Identify which cell holds the provided text, then report its [X, Y] central coordinate. 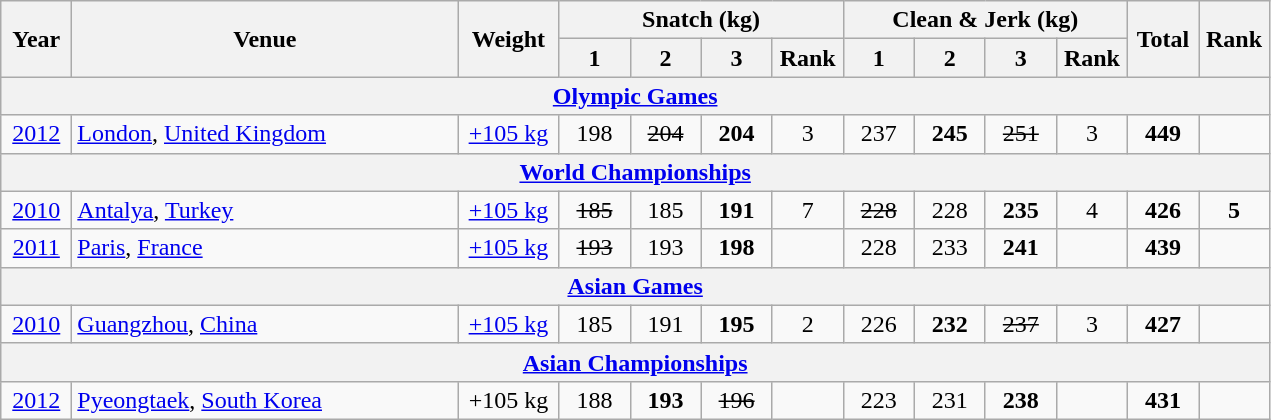
241 [1020, 248]
449 [1162, 134]
Paris, France [265, 248]
Year [36, 39]
238 [1020, 400]
251 [1020, 134]
London, United Kingdom [265, 134]
245 [950, 134]
427 [1162, 324]
431 [1162, 400]
231 [950, 400]
232 [950, 324]
195 [736, 324]
Olympic Games [636, 96]
Guangzhou, China [265, 324]
7 [808, 210]
Venue [265, 39]
Snatch (kg) [701, 20]
2011 [36, 248]
223 [878, 400]
Antalya, Turkey [265, 210]
Pyeongtaek, South Korea [265, 400]
188 [594, 400]
235 [1020, 210]
Asian Games [636, 286]
226 [878, 324]
Weight [508, 39]
Clean & Jerk (kg) [985, 20]
196 [736, 400]
439 [1162, 248]
Total [1162, 39]
426 [1162, 210]
World Championships [636, 172]
Asian Championships [636, 362]
5 [1234, 210]
233 [950, 248]
4 [1092, 210]
